Return the (X, Y) coordinate for the center point of the cell that contains the specified text.  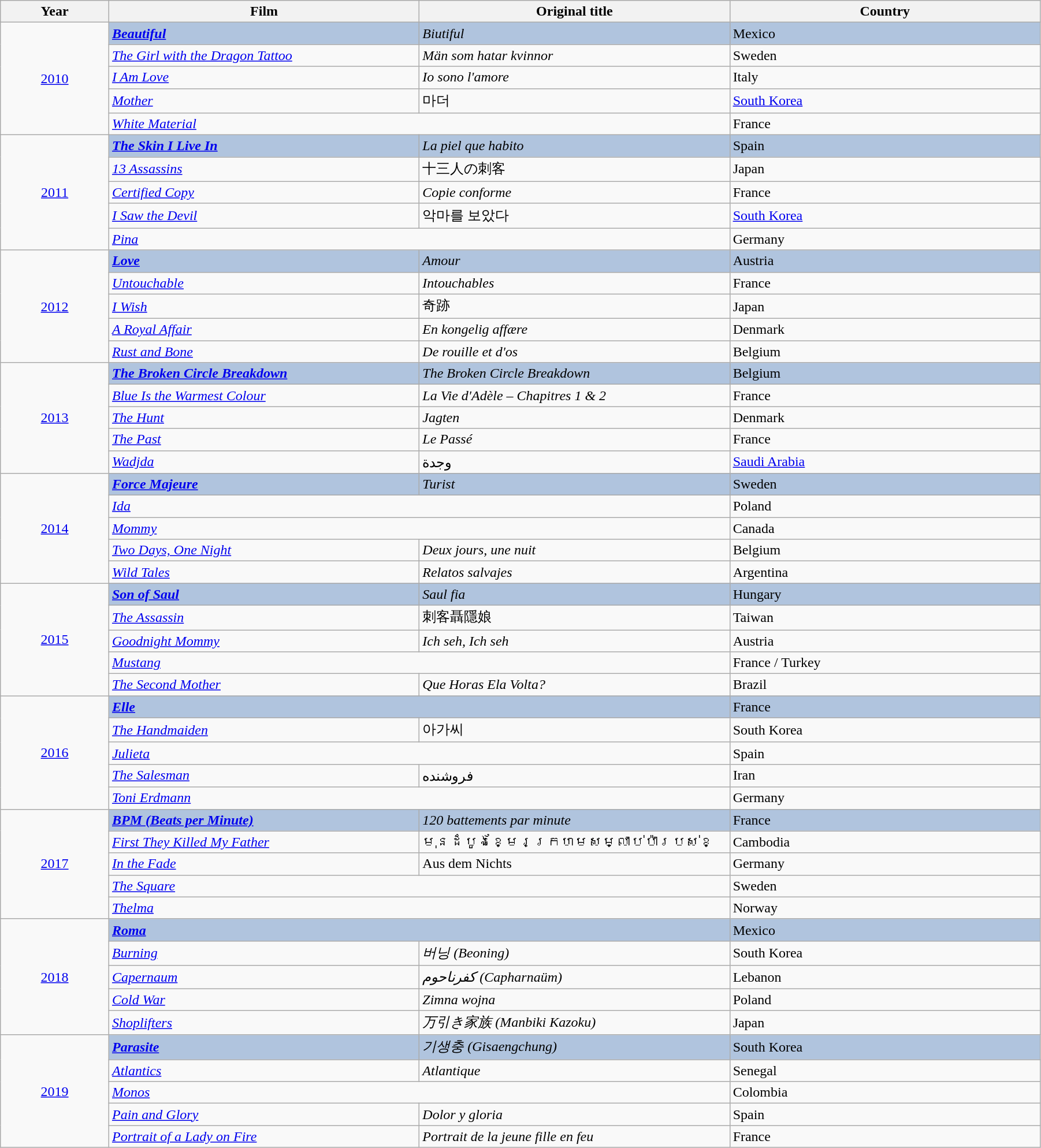
White Material (419, 124)
Love (263, 261)
Portrait de la jeune fille en feu (574, 1136)
2016 (55, 752)
Copie conforme (574, 192)
Country (885, 12)
2010 (55, 79)
Brazil (885, 685)
A Royal Affair (263, 330)
The Past (263, 439)
Year (55, 12)
Relatos salvajes (574, 572)
The Assassin (263, 618)
Ich seh, Ich seh (574, 640)
The Skin I Live In (263, 146)
Deux jours, une nuit (574, 550)
Argentina (885, 572)
In the Fade (263, 864)
Blue Is the Warmest Colour (263, 396)
Force Majeure (263, 484)
Two Days, One Night (263, 550)
기생충 (Gisaengchung) (574, 1048)
버닝 (Beoning) (574, 953)
وجدة (574, 462)
Son of Saul (263, 594)
The Salesman (263, 776)
Dolor y gloria (574, 1115)
2015 (55, 640)
2014 (55, 528)
មុនដំបូងខ្មែរក្រហមសម្លាប់ប៉ារបស់ខ្ (574, 842)
Mother (263, 100)
Män som hatar kvinnor (574, 55)
Parasite (263, 1048)
Burning (263, 953)
The Girl with the Dragon Tattoo (263, 55)
Rust and Bone (263, 352)
Amour (574, 261)
Atlantique (574, 1071)
First They Killed My Father (263, 842)
Mustang (419, 663)
Que Horas Ela Volta? (574, 685)
2013 (55, 418)
奇跡 (574, 306)
Aus dem Nichts (574, 864)
Senegal (885, 1071)
Beautiful (263, 33)
BPM (Beats per Minute) (263, 820)
Monos (419, 1093)
The Hunt (263, 418)
아가씨 (574, 730)
Pain and Glory (263, 1115)
Portrait of a Lady on Fire (263, 1136)
2017 (55, 864)
Film (263, 12)
Turist (574, 484)
Saudi Arabia (885, 462)
Zimna wojna (574, 1000)
Iran (885, 776)
十三人の刺客 (574, 170)
2012 (55, 306)
The Handmaiden (263, 730)
Shoplifters (263, 1023)
Hungary (885, 594)
Biutiful (574, 33)
Elle (419, 707)
万引き家族 (Manbiki Kazoku) (574, 1023)
فروشنده (574, 776)
13 Assassins (263, 170)
Ida (419, 506)
Cold War (263, 1000)
2011 (55, 193)
Jagten (574, 418)
Colombia (885, 1093)
I Saw the Devil (263, 216)
کفرناحوم (Capharnaüm) (574, 977)
Taiwan (885, 618)
Julieta (419, 753)
Lebanon (885, 977)
Wadjda (263, 462)
De rouille et d'os (574, 352)
The Second Mother (263, 685)
Saul fia (574, 594)
La piel que habito (574, 146)
Thelma (419, 908)
Wild Tales (263, 572)
Cambodia (885, 842)
France / Turkey (885, 663)
Canada (885, 528)
Atlantics (263, 1071)
Goodnight Mommy (263, 640)
Io sono l'amore (574, 77)
Mommy (419, 528)
Le Passé (574, 439)
Toni Erdmann (419, 798)
2019 (55, 1091)
I Am Love (263, 77)
刺客聶隱娘 (574, 618)
Untouchable (263, 283)
Capernaum (263, 977)
Italy (885, 77)
Roma (419, 930)
La Vie d'Adèle – Chapitres 1 & 2 (574, 396)
Intouchables (574, 283)
The Square (419, 886)
Certified Copy (263, 192)
Original title (574, 12)
악마를 보았다 (574, 216)
120 battements par minute (574, 820)
En kongelig affære (574, 330)
마더 (574, 100)
2018 (55, 977)
I Wish (263, 306)
Norway (885, 908)
Pina (419, 239)
